Detect which cell encompasses the target text, then output its (x, y) center coordinate. 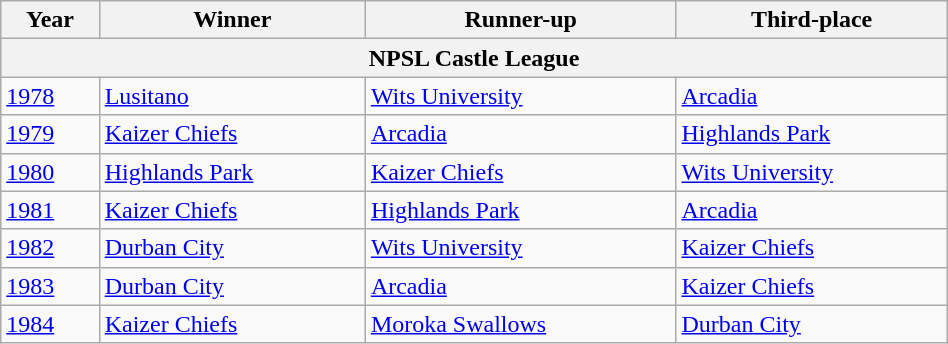
1980 (50, 172)
Winner (232, 20)
Year (50, 20)
1978 (50, 96)
1982 (50, 248)
Runner-up (520, 20)
1984 (50, 324)
Moroka Swallows (520, 324)
Lusitano (232, 96)
Third-place (812, 20)
1981 (50, 210)
NPSL Castle League (474, 58)
1983 (50, 286)
1979 (50, 134)
